Output the [X, Y] coordinate of the center of the cell containing the given text.  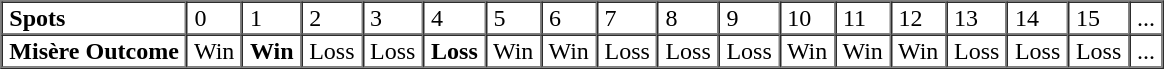
2 [332, 18]
8 [688, 18]
3 [392, 18]
4 [454, 18]
Spots [94, 18]
Misère Outcome [94, 50]
9 [750, 18]
14 [1038, 18]
12 [919, 18]
5 [514, 18]
15 [1098, 18]
13 [976, 18]
11 [863, 18]
10 [808, 18]
7 [628, 18]
6 [569, 18]
1 [272, 18]
0 [215, 18]
